Capture the cell that displays the provided text and extract its [x, y] central coordinate. 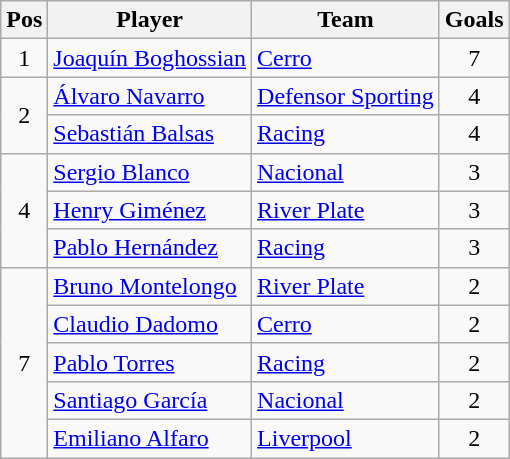
Álvaro Navarro [150, 96]
Sebastián Balsas [150, 134]
Bruno Montelongo [150, 286]
Liverpool [346, 438]
Emiliano Alfaro [150, 438]
Player [150, 20]
Pos [24, 20]
Henry Giménez [150, 210]
Pablo Torres [150, 362]
1 [24, 58]
Santiago García [150, 400]
Sergio Blanco [150, 172]
Goals [474, 20]
Joaquín Boghossian [150, 58]
Pablo Hernández [150, 248]
Defensor Sporting [346, 96]
Claudio Dadomo [150, 324]
Team [346, 20]
